Locate the cell with the specified text and output its [X, Y] center coordinate. 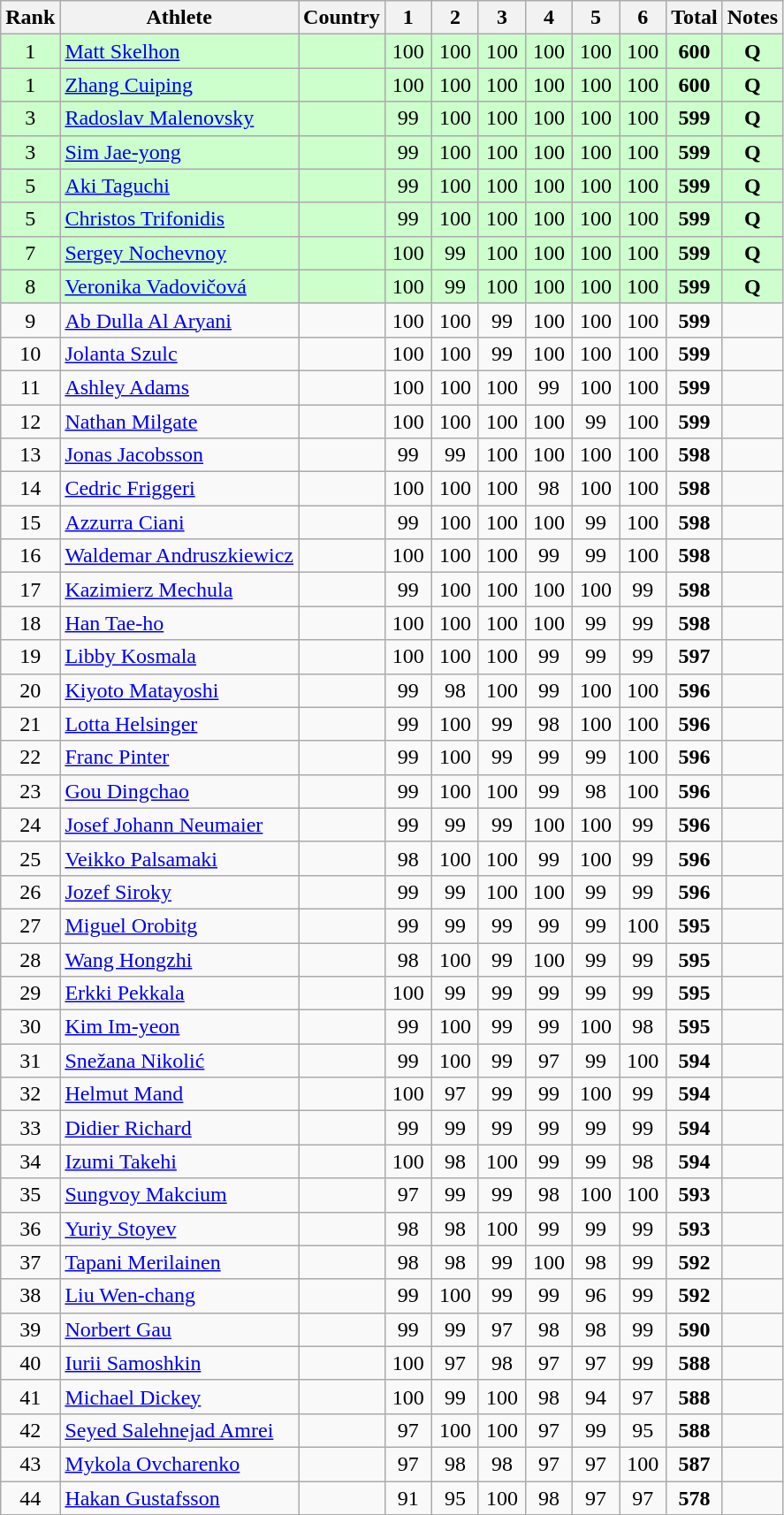
29 [30, 994]
34 [30, 1161]
Gou Dingchao [179, 791]
19 [30, 657]
578 [695, 1498]
597 [695, 657]
13 [30, 455]
11 [30, 387]
Rank [30, 18]
Sungvoy Makcium [179, 1195]
Mykola Ovcharenko [179, 1464]
22 [30, 757]
20 [30, 690]
590 [695, 1329]
94 [596, 1397]
Libby Kosmala [179, 657]
Radoslav Malenovsky [179, 118]
91 [408, 1498]
Tapani Merilainen [179, 1262]
33 [30, 1128]
Veronika Vadovičová [179, 286]
39 [30, 1329]
Norbert Gau [179, 1329]
Azzurra Ciani [179, 522]
18 [30, 623]
Helmut Mand [179, 1094]
7 [30, 253]
2 [454, 18]
Nathan Milgate [179, 422]
6 [643, 18]
Athlete [179, 18]
Lotta Helsinger [179, 724]
15 [30, 522]
Michael Dickey [179, 1397]
Notes [752, 18]
Liu Wen-chang [179, 1296]
Kiyoto Matayoshi [179, 690]
Kim Im-yeon [179, 1027]
24 [30, 825]
Christos Trifonidis [179, 219]
Wang Hongzhi [179, 959]
37 [30, 1262]
38 [30, 1296]
Franc Pinter [179, 757]
Kazimierz Mechula [179, 590]
Country [342, 18]
35 [30, 1195]
Jonas Jacobsson [179, 455]
Waldemar Andruszkiewicz [179, 556]
4 [548, 18]
36 [30, 1229]
14 [30, 489]
Seyed Salehnejad Amrei [179, 1430]
23 [30, 791]
96 [596, 1296]
Izumi Takehi [179, 1161]
43 [30, 1464]
Ab Dulla Al Aryani [179, 320]
8 [30, 286]
10 [30, 354]
21 [30, 724]
Han Tae-ho [179, 623]
32 [30, 1094]
Iurii Samoshkin [179, 1363]
Hakan Gustafsson [179, 1498]
28 [30, 959]
Matt Skelhon [179, 51]
Snežana Nikolić [179, 1061]
26 [30, 892]
27 [30, 925]
42 [30, 1430]
Total [695, 18]
Josef Johann Neumaier [179, 825]
40 [30, 1363]
Aki Taguchi [179, 186]
9 [30, 320]
31 [30, 1061]
Yuriy Stoyev [179, 1229]
16 [30, 556]
Erkki Pekkala [179, 994]
Cedric Friggeri [179, 489]
Ashley Adams [179, 387]
12 [30, 422]
Veikko Palsamaki [179, 858]
30 [30, 1027]
Jolanta Szulc [179, 354]
Zhang Cuiping [179, 85]
41 [30, 1397]
17 [30, 590]
Miguel Orobitg [179, 925]
25 [30, 858]
Sergey Nochevnoy [179, 253]
Jozef Siroky [179, 892]
44 [30, 1498]
Didier Richard [179, 1128]
587 [695, 1464]
Sim Jae-yong [179, 152]
